Return [x, y] of the center of cell containing provided text 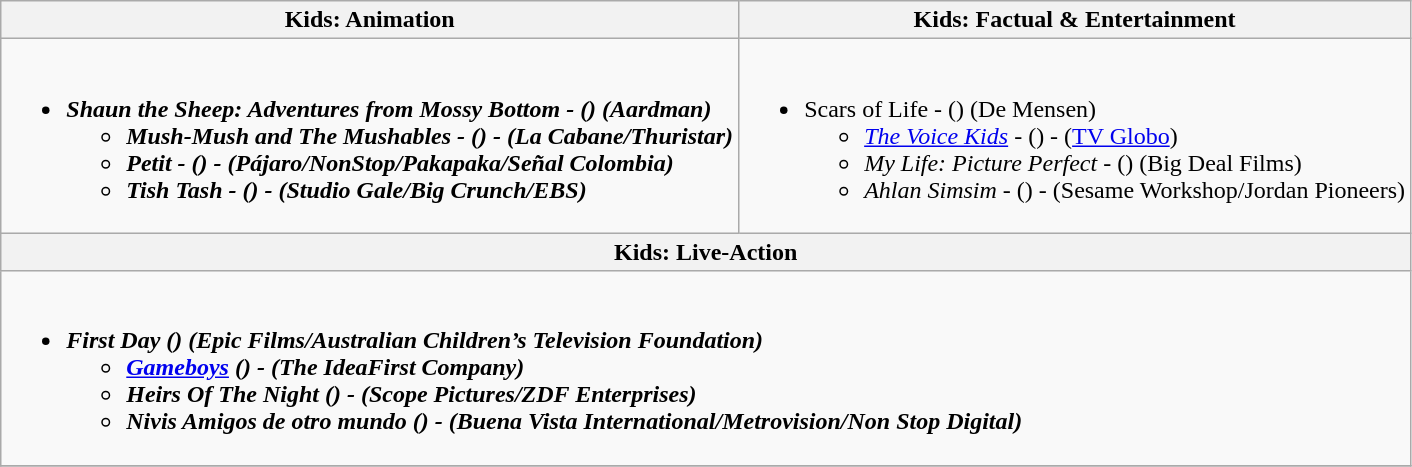
Kids: Live-Action [706, 252]
Kids: Factual & Entertainment [1075, 20]
Kids: Animation [370, 20]
